Detect which cell encompasses the target text, then output its (X, Y) center coordinate. 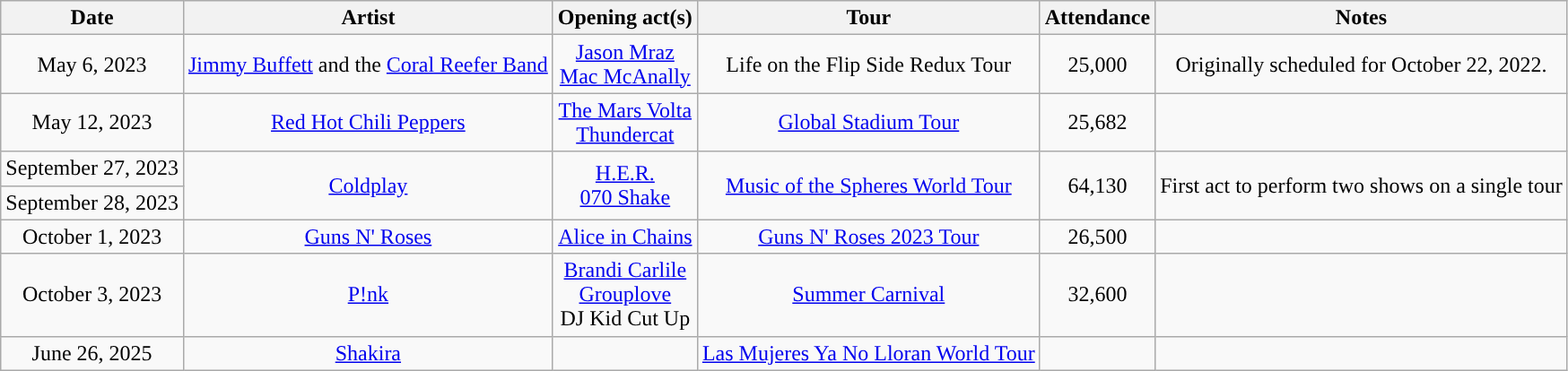
32,600 (1097, 295)
25,000 (1097, 65)
Guns N' Roses (368, 237)
26,500 (1097, 237)
May 12, 2023 (92, 122)
H.E.R.070 Shake (624, 185)
Guns N' Roses 2023 Tour (868, 237)
September 28, 2023 (92, 203)
Brandi CarlileGrouploveDJ Kid Cut Up (624, 295)
September 27, 2023 (92, 168)
Las Mujeres Ya No Lloran World Tour (868, 353)
25,682 (1097, 122)
Alice in Chains (624, 237)
Global Stadium Tour (868, 122)
Jason MrazMac McAnally (624, 65)
Artist (368, 18)
Shakira (368, 353)
Originally scheduled for October 22, 2022. (1362, 65)
May 6, 2023 (92, 65)
Tour (868, 18)
Life on the Flip Side Redux Tour (868, 65)
Notes (1362, 18)
June 26, 2025 (92, 353)
64,130 (1097, 185)
October 1, 2023 (92, 237)
Summer Carnival (868, 295)
Opening act(s) (624, 18)
Music of the Spheres World Tour (868, 185)
The Mars VoltaThundercat (624, 122)
P!nk (368, 295)
Attendance (1097, 18)
Red Hot Chili Peppers (368, 122)
October 3, 2023 (92, 295)
First act to perform two shows on a single tour (1362, 185)
Coldplay (368, 185)
Date (92, 18)
Jimmy Buffett and the Coral Reefer Band (368, 65)
